Provide the (X, Y) coordinate of the cell's center where the given text is located.  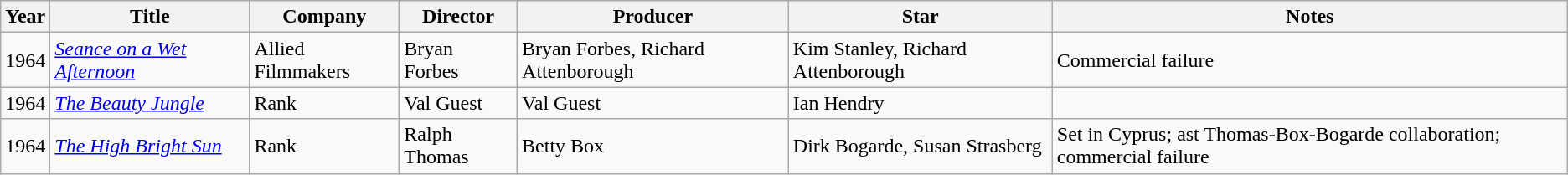
The High Bright Sun (150, 146)
Commercial failure (1310, 60)
Producer (653, 17)
Company (325, 17)
Dirk Bogarde, Susan Strasberg (920, 146)
Seance on a Wet Afternoon (150, 60)
Star (920, 17)
The Beauty Jungle (150, 103)
Betty Box (653, 146)
Year (25, 17)
Kim Stanley, Richard Attenborough (920, 60)
Allied Filmmakers (325, 60)
Title (150, 17)
Director (459, 17)
Bryan Forbes (459, 60)
Notes (1310, 17)
Ralph Thomas (459, 146)
Set in Cyprus; ast Thomas-Box-Bogarde collaboration; commercial failure (1310, 146)
Bryan Forbes, Richard Attenborough (653, 60)
Ian Hendry (920, 103)
